For the text-containing cell, return its midpoint in (x, y) coordinate format. 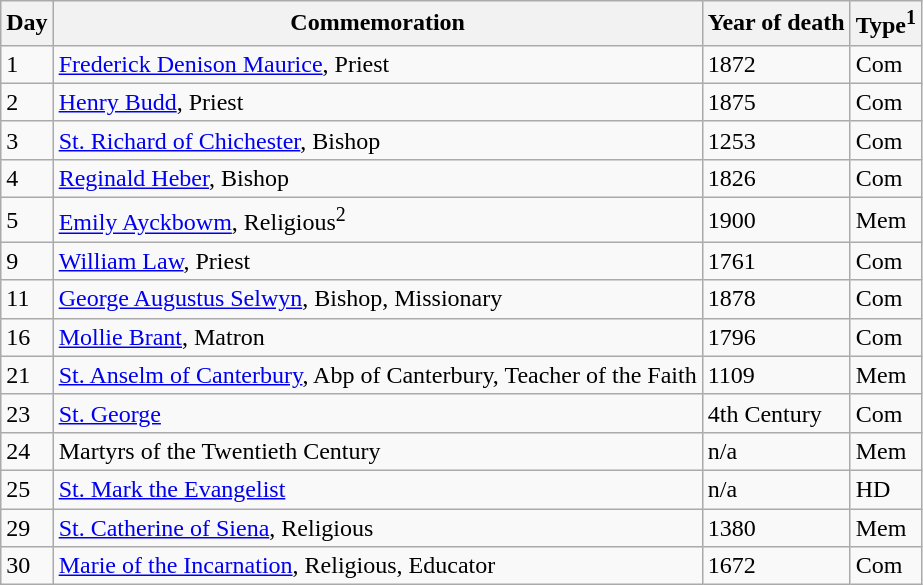
1 (27, 64)
24 (27, 451)
11 (27, 299)
1380 (776, 528)
2 (27, 102)
23 (27, 413)
Mollie Brant, Matron (378, 337)
HD (886, 489)
Henry Budd, Priest (378, 102)
1761 (776, 261)
Reginald Heber, Bishop (378, 178)
William Law, Priest (378, 261)
25 (27, 489)
4th Century (776, 413)
29 (27, 528)
Commemoration (378, 24)
Day (27, 24)
Marie of the Incarnation, Religious, Educator (378, 566)
Emily Ayckbowm, Religious2 (378, 220)
St. Catherine of Siena, Religious (378, 528)
1672 (776, 566)
1109 (776, 375)
4 (27, 178)
Type1 (886, 24)
9 (27, 261)
1872 (776, 64)
30 (27, 566)
Year of death (776, 24)
Martyrs of the Twentieth Century (378, 451)
1900 (776, 220)
1878 (776, 299)
St. George (378, 413)
1826 (776, 178)
George Augustus Selwyn, Bishop, Missionary (378, 299)
5 (27, 220)
St. Richard of Chichester, Bishop (378, 140)
St. Mark the Evangelist (378, 489)
3 (27, 140)
1253 (776, 140)
St. Anselm of Canterbury, Abp of Canterbury, Teacher of the Faith (378, 375)
1875 (776, 102)
16 (27, 337)
Frederick Denison Maurice, Priest (378, 64)
21 (27, 375)
1796 (776, 337)
